Determine the (X, Y) coordinate at the center of the cell enclosing the given text.  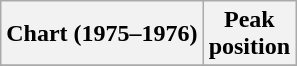
Peakposition (249, 34)
Chart (1975–1976) (102, 34)
